Search for the cell housing the specified text and yield its [x, y] center coordinate. 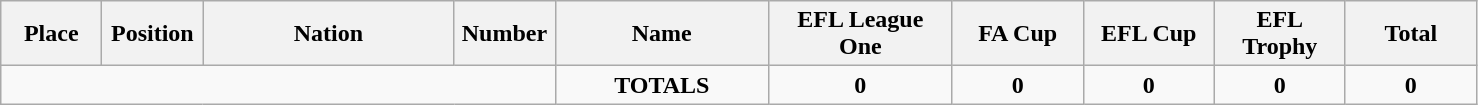
Total [1410, 34]
Number [504, 34]
Name [662, 34]
FA Cup [1018, 34]
EFL Cup [1148, 34]
TOTALS [662, 85]
Place [52, 34]
Position [152, 34]
EFL Trophy [1280, 34]
EFL League One [861, 34]
Nation [328, 34]
